For the text-containing cell, return its midpoint in (x, y) coordinate format. 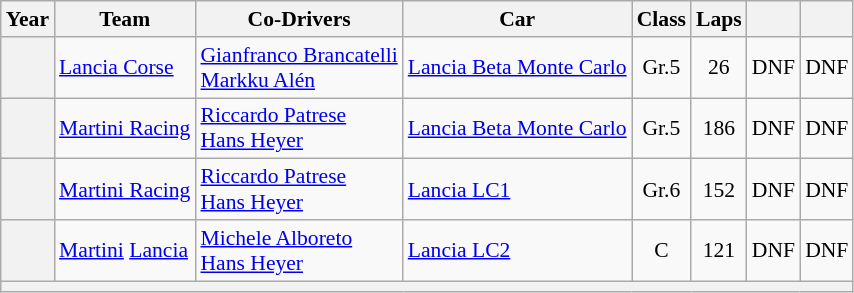
Lancia Corse (124, 68)
Class (662, 19)
Team (124, 19)
26 (719, 68)
Lancia LC1 (518, 190)
Martini Lancia (124, 250)
Laps (719, 19)
Co-Drivers (298, 19)
Gianfranco Brancatelli Markku Alén (298, 68)
Car (518, 19)
152 (719, 190)
121 (719, 250)
Gr.6 (662, 190)
Lancia LC2 (518, 250)
Year (28, 19)
186 (719, 128)
C (662, 250)
Michele Alboreto Hans Heyer (298, 250)
